Scan for the cell matching the given text and deliver its [X, Y] coordinate at center. 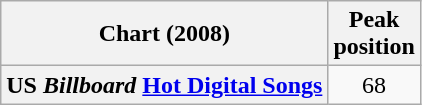
Chart (2008) [164, 34]
US Billboard Hot Digital Songs [164, 85]
Peakposition [374, 34]
68 [374, 85]
